Identify which cell holds the provided text, then report its (X, Y) central coordinate. 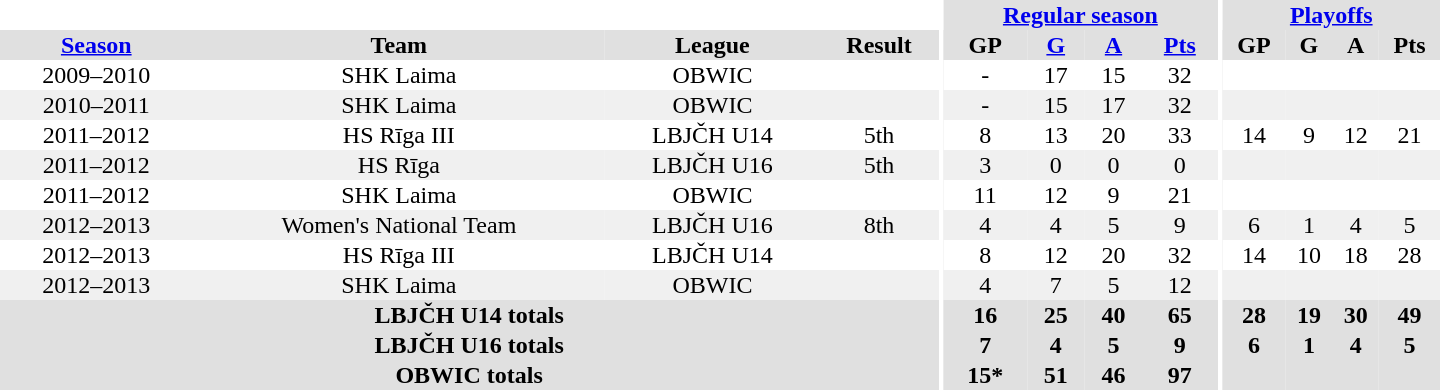
HS Rīga (400, 165)
Result (880, 45)
2009–2010 (96, 75)
49 (1410, 315)
19 (1308, 315)
18 (1356, 255)
65 (1180, 315)
16 (984, 315)
LBJČH U16 totals (469, 345)
30 (1356, 315)
46 (1114, 375)
13 (1056, 135)
Season (96, 45)
10 (1308, 255)
Playoffs (1331, 15)
Women's National Team (400, 225)
OBWIC totals (469, 375)
3 (984, 165)
25 (1056, 315)
11 (984, 195)
15* (984, 375)
8th (880, 225)
LBJČH U14 totals (469, 315)
51 (1056, 375)
Regular season (1080, 15)
Team (400, 45)
33 (1180, 135)
2010–2011 (96, 105)
40 (1114, 315)
97 (1180, 375)
League (712, 45)
